Scan for the cell matching the given text and deliver its [X, Y] coordinate at center. 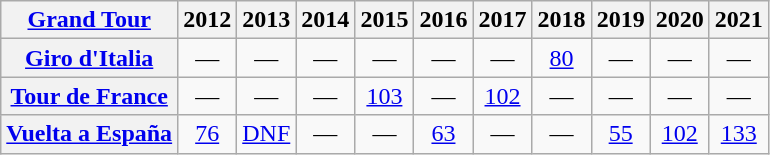
133 [738, 134]
2016 [444, 20]
2014 [326, 20]
Vuelta a España [90, 134]
Grand Tour [90, 20]
2018 [562, 20]
55 [620, 134]
103 [384, 96]
2013 [266, 20]
80 [562, 58]
2012 [208, 20]
Giro d'Italia [90, 58]
2015 [384, 20]
76 [208, 134]
63 [444, 134]
2021 [738, 20]
2020 [680, 20]
2019 [620, 20]
DNF [266, 134]
Tour de France [90, 96]
2017 [502, 20]
